Return [X, Y] of the center of cell containing provided text 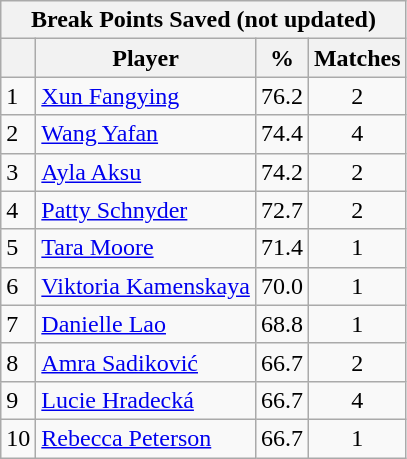
76.2 [282, 96]
8 [18, 362]
Tara Moore [146, 248]
7 [18, 324]
68.8 [282, 324]
Amra Sadiković [146, 362]
72.7 [282, 210]
Ayla Aksu [146, 172]
74.4 [282, 134]
Rebecca Peterson [146, 438]
Patty Schnyder [146, 210]
Matches [357, 58]
Player [146, 58]
Wang Yafan [146, 134]
Break Points Saved (not updated) [204, 20]
Xun Fangying [146, 96]
Viktoria Kamenskaya [146, 286]
10 [18, 438]
5 [18, 248]
71.4 [282, 248]
3 [18, 172]
% [282, 58]
9 [18, 400]
6 [18, 286]
70.0 [282, 286]
74.2 [282, 172]
Lucie Hradecká [146, 400]
Danielle Lao [146, 324]
